Find where the given text appears and provide that cell's center as [x, y] coordinate. 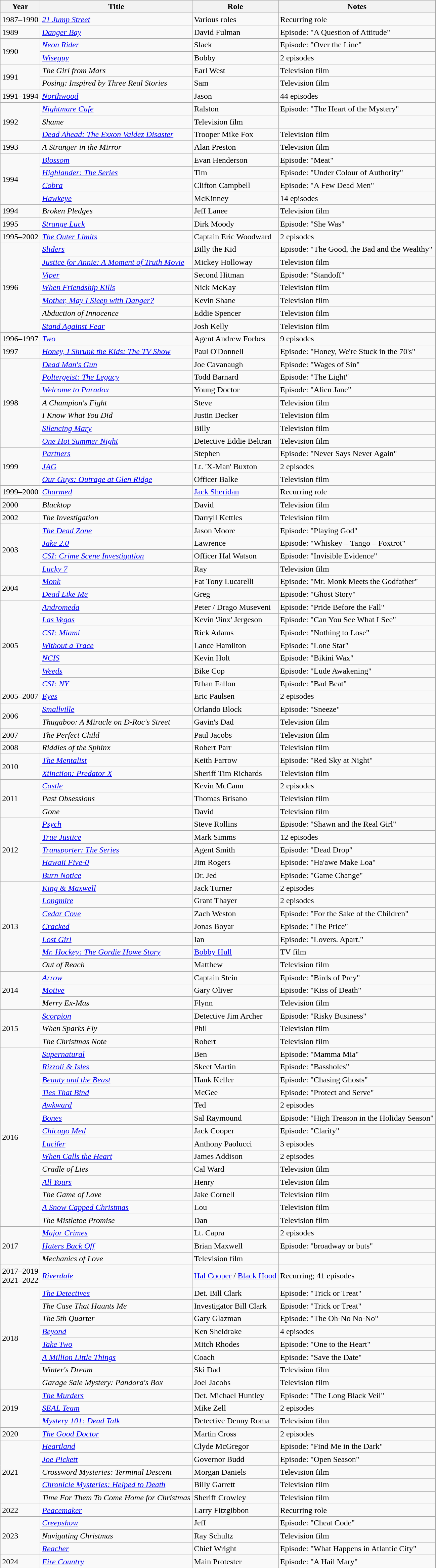
The Mistletoe Promise [116, 1220]
Broken Pledges [116, 211]
Episode: "The Long Black Veil" [357, 1395]
Chicago Med [116, 1131]
2015 [20, 1029]
Main Protester [235, 1561]
Detective Eddie Beltran [235, 441]
Stand Against Fear [116, 326]
Paul O'Donnell [235, 351]
Gary Glazman [235, 1319]
The Investigation [116, 518]
Morgan Daniels [235, 1472]
Year [20, 7]
Nightmare Cafe [116, 109]
Past Obsessions [116, 799]
Det. Bill Clark [235, 1293]
Orlando Block [235, 709]
Mark Simms [235, 837]
JAG [116, 467]
2005 [20, 645]
Captain Eric Woodward [235, 237]
Episode: "For the Sake of the Children" [357, 914]
Episode: "Wages of Sin" [357, 364]
Episode: "Lovers. Apart." [357, 939]
Garage Sale Mystery: Pandora's Box [116, 1382]
Mr. Hockey: The Gordie Howe Story [116, 952]
Strange Luck [116, 224]
Clyde McGregor [235, 1447]
Chronicle Mysteries: Helped to Death [116, 1485]
Role [235, 7]
2020 [20, 1434]
Ian [235, 939]
Jake Cornell [235, 1195]
King & Maxwell [116, 888]
Jack Turner [235, 888]
2005–2007 [20, 696]
1996–1997 [20, 339]
Smallville [116, 709]
Steve [235, 403]
CSI: Miami [116, 633]
When Sparks Fly [116, 1029]
I Know What You Did [116, 415]
One Hot Summer Night [116, 441]
Episode: "Invisible Evidence" [357, 556]
1996 [20, 288]
2000 [20, 505]
Dead Man's Gun [116, 364]
Take Two [116, 1344]
When Friendship Kills [116, 288]
Notes [357, 7]
Motive [116, 990]
Merry Ex-Mas [116, 1003]
Tim [235, 173]
David Fulman [235, 32]
Posing: Inspired by Three Real Stories [116, 83]
Zach Weston [235, 914]
Skeet Martin [235, 1067]
Brian Maxwell [235, 1246]
Slack [235, 45]
Welcome to Paradox [116, 390]
Agent Andrew Forbes [235, 339]
Mystery 101: Dead Talk [116, 1421]
Weeds [116, 671]
1999 [20, 467]
Sheriff Crowley [235, 1498]
Episode: "A Question of Attitude" [357, 32]
Time For Them To Come Home for Christmas [116, 1498]
Earl West [235, 70]
The Dead Zone [116, 530]
Supernatural [116, 1054]
The Good Doctor [116, 1434]
Major Crimes [116, 1233]
Episode: "Nothing to Lose" [357, 633]
Martin Cross [235, 1434]
Bones [116, 1118]
Investigator Bill Clark [235, 1306]
The Case That Haunts Me [116, 1306]
Episode: "Red Sky at Night" [357, 760]
Lt. Capra [235, 1233]
Lou [235, 1208]
Coach [235, 1357]
Episode: "Kiss of Death" [357, 990]
Kevin 'Jinx' Jergeson [235, 620]
Bobby Hull [235, 952]
Gary Oliver [235, 990]
2010 [20, 767]
Rizzoli & Isles [116, 1067]
Young Doctor [235, 390]
Gone [116, 812]
Lt. 'X-Man' Buxton [235, 467]
Billy [235, 428]
Dead Like Me [116, 594]
Hawaii Five-0 [116, 863]
Justice for Annie: A Moment of Truth Movie [116, 262]
Det. Michael Huntley [235, 1395]
Ralston [235, 109]
1991 [20, 77]
Episode: "Cheat Code" [357, 1523]
Episode: "What Happens in Atlantic City" [357, 1549]
Episode: "Find Me in the Dark" [357, 1447]
Stephen [235, 454]
Peter / Drago Museveni [235, 607]
1999–2000 [20, 492]
Anthony Paolucci [235, 1143]
Lance Hamilton [235, 645]
Jeff Lanee [235, 211]
Cedar Cove [116, 914]
Ties That Bind [116, 1092]
Episode: "Mr. Monk Meets the Godfather" [357, 582]
Episode: "Birds of Prey" [357, 978]
Ray Schultz [235, 1536]
Burn Notice [116, 875]
1987–1990 [20, 19]
Riverdale [116, 1276]
The Christmas Note [116, 1041]
Episode: "Under Colour of Authority" [357, 173]
Episode: "Can You See What I See" [357, 620]
Dead Ahead: The Exxon Valdez Disaster [116, 134]
1991–1994 [20, 96]
Robert Parr [235, 747]
SEAL Team [116, 1408]
Without a Trace [116, 645]
Mickey Holloway [235, 262]
Detective Jim Archer [235, 1016]
Hal Cooper / Black Hood [235, 1276]
2011 [20, 799]
Matthew [235, 965]
Steve Rollins [235, 824]
2002 [20, 518]
Hawkeye [116, 198]
Winter's Dream [116, 1370]
Jack Cooper [235, 1131]
The 5th Quarter [116, 1319]
Xtinction: Predator X [116, 773]
Hank Keller [235, 1080]
Creepshow [116, 1523]
Episode: "Whiskey – Tango – Foxtrot" [357, 543]
2008 [20, 747]
The Mentalist [116, 760]
Blacktop [116, 505]
3 episodes [357, 1143]
Officer Hal Watson [235, 556]
Chief Wright [235, 1549]
The Outer Limits [116, 237]
Sheriff Tim Richards [235, 773]
Our Guys: Outrage at Glen Ridge [116, 479]
2021 [20, 1472]
NCIS [116, 658]
Kevin McCann [235, 786]
Cradle of Lies [116, 1169]
The Murders [116, 1395]
Episode: "Bad Beat" [357, 684]
Psych [116, 824]
1992 [20, 121]
Ray [235, 569]
Shame [116, 121]
Episode: "Dead Drop" [357, 850]
A Snow Capped Christmas [116, 1208]
Episode: "Clarity" [357, 1131]
Mechanics of Love [116, 1259]
Cracked [116, 926]
14 episodes [357, 198]
44 episodes [357, 96]
Two [116, 339]
When Calls the Heart [116, 1156]
Jack Sheridan [235, 492]
Kevin Shane [235, 300]
Episode: "Meat" [357, 160]
21 Jump Street [116, 19]
Officer Balke [235, 479]
Ben [235, 1054]
Highlander: The Series [116, 173]
Lucifer [116, 1143]
Ski Dad [235, 1370]
Detective Denny Roma [235, 1421]
True Justice [116, 837]
4 episodes [357, 1331]
Episode: "Open Season" [357, 1459]
The Game of Love [116, 1195]
Andromeda [116, 607]
2004 [20, 588]
Episode: "The Light" [357, 377]
Bobby [235, 58]
Out of Reach [116, 965]
2013 [20, 926]
Episode: "Honey, We're Stuck in the 70's" [357, 351]
Gavin's Dad [235, 722]
Jonas Boyar [235, 926]
2019 [20, 1408]
Episode: "Save the Date" [357, 1357]
Episode: "Game Change" [357, 875]
Mitch Rhodes [235, 1344]
Alan Preston [235, 147]
Castle [116, 786]
A Stranger in the Mirror [116, 147]
1989 [20, 32]
Northwood [116, 96]
CSI: NY [116, 684]
Episode: "One to the Heart" [357, 1344]
The Detectives [116, 1293]
Joel Jacobs [235, 1382]
1995 [20, 224]
Nick McKay [235, 288]
1990 [20, 51]
Todd Barnard [235, 377]
Various roles [235, 19]
Second Hitman [235, 275]
Neon Rider [116, 45]
Beauty and the Beast [116, 1080]
Ethan Fallon [235, 684]
Thomas Brisano [235, 799]
Jake 2.0 [116, 543]
Las Vegas [116, 620]
Blossom [116, 160]
Episode: "Chasing Ghosts" [357, 1080]
Eric Paulsen [235, 696]
Reacher [116, 1549]
A Million Little Things [116, 1357]
2023 [20, 1536]
Mike Zell [235, 1408]
2024 [20, 1561]
Episode: "The Oh-No No-No" [357, 1319]
Episode: "Shawn and the Real Girl" [357, 824]
Sal Raymound [235, 1118]
Dan [235, 1220]
Fire Country [116, 1561]
Episode: "The Good, the Bad and the Wealthy" [357, 249]
Heartland [116, 1447]
Episode: "Bassholes" [357, 1067]
Episode: "Lone Star" [357, 645]
Justin Decker [235, 415]
Jason Moore [235, 530]
Clifton Campbell [235, 186]
Arrow [116, 978]
Lucky 7 [116, 569]
2017–20192021–2022 [20, 1276]
Robert [235, 1041]
Abduction of Innocence [116, 313]
Cal Ward [235, 1169]
Rick Adams [235, 633]
Beyond [116, 1331]
2007 [20, 735]
Jim Rogers [235, 863]
The Perfect Child [116, 735]
2003 [20, 549]
Eddie Spencer [235, 313]
Monk [116, 582]
James Addison [235, 1156]
CSI: Crime Scene Investigation [116, 556]
Awkward [116, 1105]
Episode: "She Was" [357, 224]
Scorpion [116, 1016]
Episode: "High Treason in the Holiday Season" [357, 1118]
Flynn [235, 1003]
Episode: "Risky Business" [357, 1016]
9 episodes [357, 339]
Thugaboo: A Miracle on D-Roc's Street [116, 722]
Ken Sheldrake [235, 1331]
Keith Farrow [235, 760]
Episode: "Over the Line" [357, 45]
Episode: "Mamma Mia" [357, 1054]
Episode: "A Few Dead Men" [357, 186]
Bike Cop [235, 671]
TV film [357, 952]
Agent Smith [235, 850]
Greg [235, 594]
Navigating Christmas [116, 1536]
Wiseguy [116, 58]
Dirk Moody [235, 224]
Poltergeist: The Legacy [116, 377]
Episode: "Standoff" [357, 275]
Riddles of the Sphinx [116, 747]
1995–2002 [20, 237]
Billy Garrett [235, 1485]
12 episodes [357, 837]
Danger Bay [116, 32]
Fat Tony Lucarelli [235, 582]
Dr. Jed [235, 875]
Josh Kelly [235, 326]
2014 [20, 990]
Honey, I Shrunk the Kids: The TV Show [116, 351]
Joe Pickett [116, 1459]
2006 [20, 716]
Episode: "Pride Before the Fall" [357, 607]
Henry [235, 1182]
Silencing Mary [116, 428]
Episode: "Ghost Story" [357, 594]
Cobra [116, 186]
McGee [235, 1092]
Episode: "Ha'awe Make Loa" [357, 863]
Episode: "broadway or buts" [357, 1246]
Phil [235, 1029]
Captain Stein [235, 978]
Sliders [116, 249]
2017 [20, 1246]
Episode: "The Heart of the Mystery" [357, 109]
Episode: "Lude Awakening" [357, 671]
All Yours [116, 1182]
Mother, May I Sleep with Danger? [116, 300]
1998 [20, 402]
Title [116, 7]
Larry Fitzgibbon [235, 1510]
Darryll Kettles [235, 518]
Evan Henderson [235, 160]
Lawrence [235, 543]
1993 [20, 147]
Episode: "Sneeze" [357, 709]
Partners [116, 454]
Episode: "A Hail Mary" [357, 1561]
Lost Girl [116, 939]
2018 [20, 1338]
Transporter: The Series [116, 850]
Haters Back Off [116, 1246]
Ted [235, 1105]
Sam [235, 83]
Grant Thayer [235, 901]
Trooper Mike Fox [235, 134]
Governor Budd [235, 1459]
Recurring; 41 episodes [357, 1276]
Episode: "Protect and Serve" [357, 1092]
2012 [20, 850]
Jason [235, 96]
A Champion's Fight [116, 403]
Billy the Kid [235, 249]
Episode: "Alien Jane" [357, 390]
Episode: "Bikini Wax" [357, 658]
The Girl from Mars [116, 70]
Kevin Holt [235, 658]
Longmire [116, 901]
1997 [20, 351]
Charmed [116, 492]
Episode: "Playing God" [357, 530]
Eyes [116, 696]
2016 [20, 1137]
2022 [20, 1510]
Crossword Mysteries: Terminal Descent [116, 1472]
Paul Jacobs [235, 735]
Episode: "The Price" [357, 926]
Jeff [235, 1523]
Joe Cavanaugh [235, 364]
Viper [116, 275]
Peacemaker [116, 1510]
McKinney [235, 198]
Episode: "Never Says Never Again" [357, 454]
